For the text-containing cell, return its midpoint in (x, y) coordinate format. 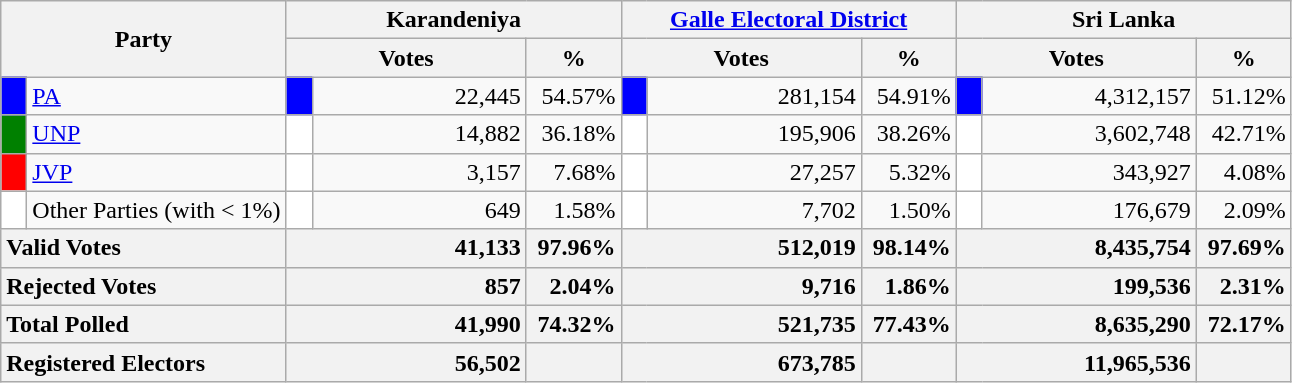
98.14% (908, 248)
Sri Lanka (1124, 20)
5.32% (908, 172)
38.26% (908, 134)
22,445 (419, 96)
512,019 (741, 248)
Total Polled (144, 324)
Registered Electors (144, 362)
7,702 (754, 210)
36.18% (574, 134)
77.43% (908, 324)
2.31% (1244, 286)
1.86% (908, 286)
97.96% (574, 248)
72.17% (1244, 324)
8,635,290 (1076, 324)
9,716 (741, 286)
7.68% (574, 172)
Party (144, 39)
PA (156, 96)
Valid Votes (144, 248)
199,536 (1076, 286)
54.91% (908, 96)
Rejected Votes (144, 286)
857 (406, 286)
56,502 (406, 362)
3,157 (419, 172)
343,927 (1089, 172)
4.08% (1244, 172)
521,735 (741, 324)
41,990 (406, 324)
11,965,536 (1076, 362)
649 (419, 210)
JVP (156, 172)
3,602,748 (1089, 134)
74.32% (574, 324)
41,133 (406, 248)
1.50% (908, 210)
Karandeniya (454, 20)
8,435,754 (1076, 248)
4,312,157 (1089, 96)
27,257 (754, 172)
42.71% (1244, 134)
54.57% (574, 96)
176,679 (1089, 210)
14,882 (419, 134)
1.58% (574, 210)
Other Parties (with < 1%) (156, 210)
2.04% (574, 286)
UNP (156, 134)
2.09% (1244, 210)
195,906 (754, 134)
673,785 (741, 362)
Galle Electoral District (788, 20)
97.69% (1244, 248)
51.12% (1244, 96)
281,154 (754, 96)
